Find where the given text appears and provide that cell's center as (X, Y) coordinate. 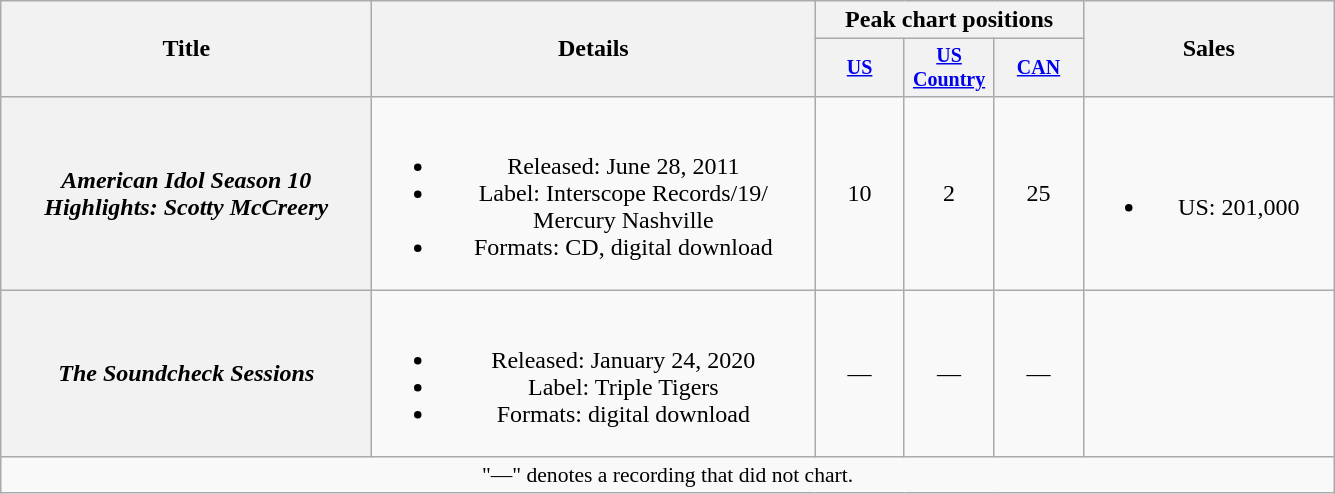
10 (860, 193)
US (860, 68)
Released: June 28, 2011Label: Interscope Records/19/Mercury NashvilleFormats: CD, digital download (594, 193)
Details (594, 49)
CAN (1038, 68)
Sales (1208, 49)
US: 201,000 (1208, 193)
Released: January 24, 2020Label: Triple TigersFormats: digital download (594, 374)
"—" denotes a recording that did not chart. (668, 475)
The Soundcheck Sessions (186, 374)
Title (186, 49)
US Country (948, 68)
Peak chart positions (949, 20)
2 (948, 193)
American Idol Season 10Highlights: Scotty McCreery (186, 193)
25 (1038, 193)
